Return the [x, y] coordinate for the center point of the cell that contains the specified text.  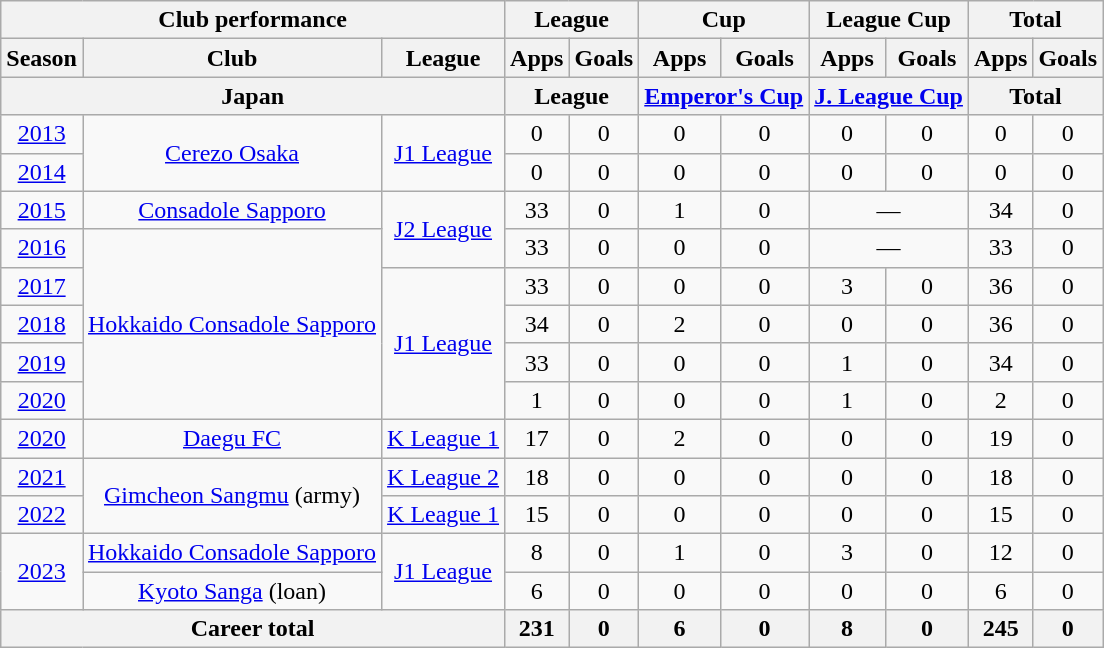
Japan [253, 96]
Cup [724, 20]
2014 [42, 172]
Season [42, 58]
2021 [42, 477]
12 [1000, 553]
Consadole Sapporo [232, 210]
Emperor's Cup [724, 96]
2019 [42, 362]
17 [537, 438]
2017 [42, 286]
2016 [42, 248]
Club [232, 58]
K League 2 [444, 477]
245 [1000, 629]
231 [537, 629]
2018 [42, 324]
Career total [253, 629]
2023 [42, 572]
2015 [42, 210]
19 [1000, 438]
Kyoto Sanga (loan) [232, 591]
Club performance [253, 20]
Cerezo Osaka [232, 153]
J. League Cup [889, 96]
J2 League [444, 229]
2022 [42, 515]
Gimcheon Sangmu (army) [232, 496]
2013 [42, 134]
Daegu FC [232, 438]
League Cup [889, 20]
